Identify which cell holds the provided text, then report its (x, y) central coordinate. 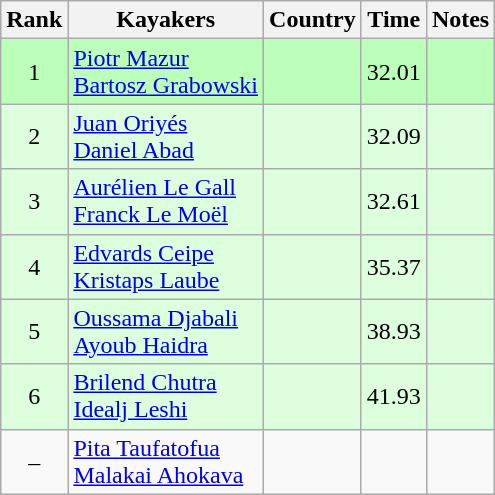
Juan OriyésDaniel Abad (166, 136)
Country (313, 20)
Rank (34, 20)
1 (34, 72)
– (34, 462)
6 (34, 396)
38.93 (394, 332)
Time (394, 20)
32.01 (394, 72)
Piotr MazurBartosz Grabowski (166, 72)
Notes (460, 20)
Pita TaufatofuaMalakai Ahokava (166, 462)
Oussama DjabaliAyoub Haidra (166, 332)
Brilend ChutraIdealj Leshi (166, 396)
Edvards CeipeKristaps Laube (166, 266)
32.09 (394, 136)
32.61 (394, 202)
Aurélien Le GallFranck Le Moël (166, 202)
Kayakers (166, 20)
5 (34, 332)
41.93 (394, 396)
35.37 (394, 266)
4 (34, 266)
3 (34, 202)
2 (34, 136)
